Pinpoint the cell where the given text exists, returning its [X, Y] midpoint coordinate. 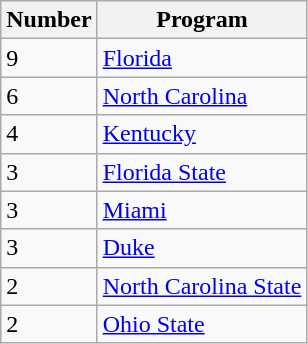
North Carolina State [202, 286]
North Carolina [202, 96]
Number [49, 20]
Florida [202, 58]
Duke [202, 248]
Florida State [202, 172]
Kentucky [202, 134]
9 [49, 58]
6 [49, 96]
Miami [202, 210]
Ohio State [202, 324]
4 [49, 134]
Program [202, 20]
